Scan for the cell matching the given text and deliver its (X, Y) coordinate at center. 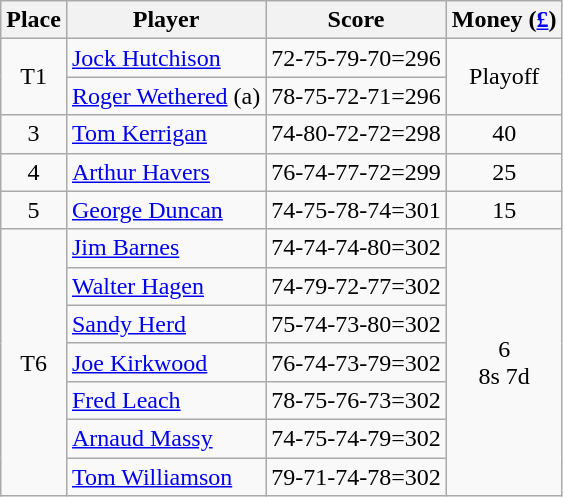
74-75-74-79=302 (356, 438)
74-75-78-74=301 (356, 210)
5 (34, 210)
72-75-79-70=296 (356, 58)
25 (504, 172)
76-74-73-79=302 (356, 362)
Player (166, 20)
T6 (34, 362)
George Duncan (166, 210)
Fred Leach (166, 400)
Place (34, 20)
Score (356, 20)
Roger Wethered (a) (166, 96)
4 (34, 172)
Arthur Havers (166, 172)
40 (504, 134)
76-74-77-72=299 (356, 172)
78-75-72-71=296 (356, 96)
Tom Kerrigan (166, 134)
79-71-74-78=302 (356, 477)
T1 (34, 77)
74-79-72-77=302 (356, 286)
Jock Hutchison (166, 58)
75-74-73-80=302 (356, 324)
Arnaud Massy (166, 438)
Sandy Herd (166, 324)
74-80-72-72=298 (356, 134)
Playoff (504, 77)
74-74-74-80=302 (356, 248)
3 (34, 134)
78-75-76-73=302 (356, 400)
Jim Barnes (166, 248)
68s 7d (504, 362)
Joe Kirkwood (166, 362)
15 (504, 210)
Money (£) (504, 20)
Tom Williamson (166, 477)
Walter Hagen (166, 286)
